Pinpoint the cell where the given text exists, returning its (x, y) midpoint coordinate. 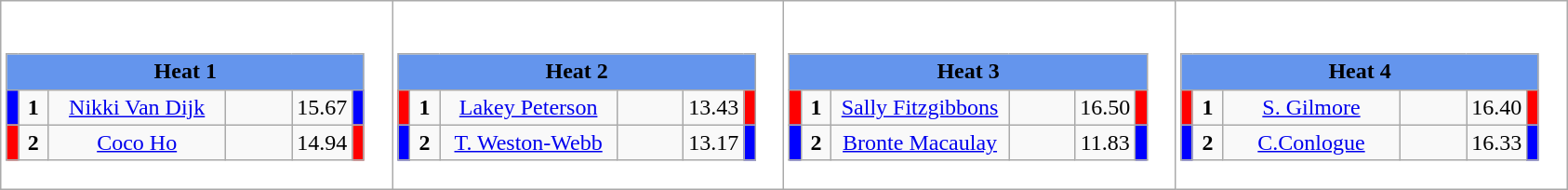
Heat 3 (968, 72)
11.83 (1105, 142)
T. Weston-Webb (528, 142)
16.33 (1497, 142)
15.67 (322, 107)
16.50 (1105, 107)
14.94 (322, 142)
Heat 1 1 Nikki Van Dijk 15.67 2 Coco Ho 14.94 (197, 95)
Heat 2 1 Lakey Peterson 13.43 2 T. Weston-Webb 13.17 (588, 95)
Bronte Macaulay (921, 142)
C.Conlogue (1311, 142)
Nikki Van Dijk (138, 107)
Heat 3 1 Sally Fitzgibbons 16.50 2 Bronte Macaulay 11.83 (980, 95)
16.40 (1497, 107)
13.17 (714, 142)
Sally Fitzgibbons (921, 107)
Heat 1 (185, 72)
S. Gilmore (1311, 107)
Coco Ho (138, 142)
Heat 4 (1360, 72)
Heat 2 (577, 72)
Lakey Peterson (528, 107)
13.43 (714, 107)
Heat 4 1 S. Gilmore 16.40 2 C.Conlogue 16.33 (1371, 95)
